Detect which cell encompasses the target text, then output its (x, y) center coordinate. 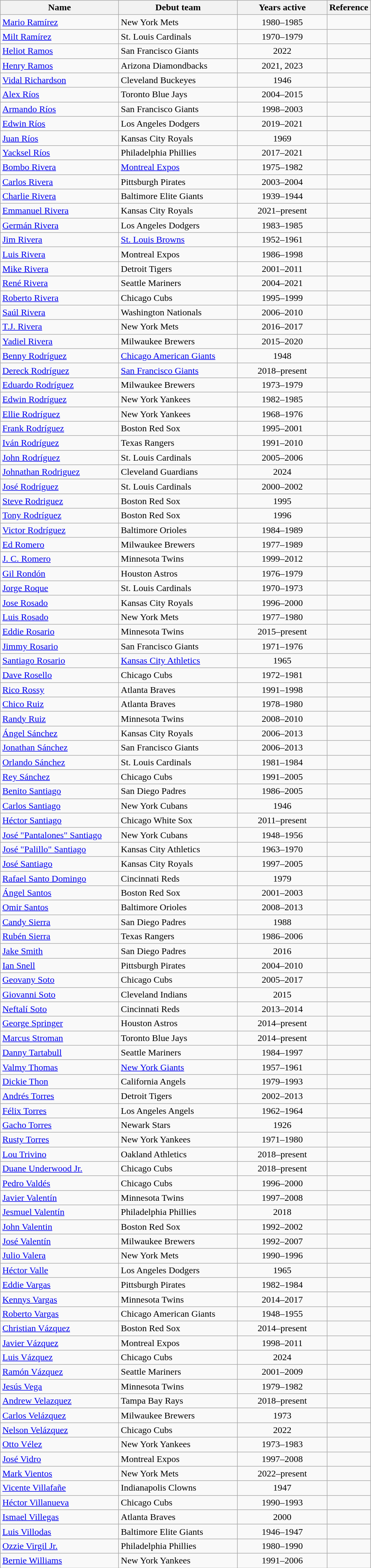
Debut team (178, 8)
Eduardo Rodríguez (59, 385)
Mario Ramírez (59, 22)
Ian Snell (59, 966)
1963–1970 (282, 849)
Cleveland Indians (178, 994)
Jose Rosado (59, 602)
Carlos Santiago (59, 806)
2004–2010 (282, 966)
Ed Romero (59, 545)
2001–2009 (282, 1372)
2004–2015 (282, 95)
José Santiago (59, 864)
Indianapolis Clowns (178, 1488)
Roberto Vargas (59, 1314)
2008–2013 (282, 908)
Johnathan Rodriguez (59, 472)
Jorge Roque (59, 588)
Jimmy Rosario (59, 646)
1980–1990 (282, 1546)
2018 (282, 1212)
Saúl Rivera (59, 312)
Jake Smith (59, 951)
1982–1985 (282, 399)
2008–2010 (282, 719)
1973–1983 (282, 1444)
Henry Ramos (59, 66)
Newark Stars (178, 1125)
Tony Rodríguez (59, 516)
Giovanni Soto (59, 994)
José Valentín (59, 1241)
1988 (282, 922)
Jesús Vega (59, 1386)
1998–2003 (282, 109)
Nelson Velázquez (59, 1430)
1986–2006 (282, 937)
Santiago Rosario (59, 661)
Iván Rodríguez (59, 443)
1991–2010 (282, 443)
2011–present (282, 820)
2013–2014 (282, 1009)
Luis Villodas (59, 1531)
2005–2006 (282, 458)
Randy Ruiz (59, 719)
Rafael Santo Domingo (59, 878)
Bernie Williams (59, 1560)
Julio Valera (59, 1256)
Rubén Sierra (59, 937)
1995–1999 (282, 298)
John Rodríguez (59, 458)
Emmanuel Rivera (59, 211)
1979–1982 (282, 1386)
Germán Rivera (59, 225)
Christian Vázquez (59, 1328)
Los Angeles Angels (178, 1111)
Candy Sierra (59, 922)
Ángel Sánchez (59, 733)
1997–2005 (282, 864)
Gacho Torres (59, 1125)
2003–2004 (282, 182)
Juan Ríos (59, 138)
1973–1979 (282, 385)
Rico Rossy (59, 690)
Rey Sánchez (59, 777)
California Angels (178, 1081)
1971–1976 (282, 646)
Ángel Santos (59, 893)
Chico Ruiz (59, 704)
José "Pantalones" Santiago (59, 835)
Tampa Bay Rays (178, 1401)
Ellie Rodríguez (59, 414)
Armando Ríos (59, 109)
1986–2005 (282, 791)
1992–2007 (282, 1241)
1970–1979 (282, 37)
Héctor Santiago (59, 820)
New York Giants (178, 1067)
Jim Rivera (59, 240)
Héctor Valle (59, 1270)
Heliot Ramos (59, 51)
1948 (282, 356)
1947 (282, 1488)
Jonathan Sánchez (59, 748)
Benito Santiago (59, 791)
1926 (282, 1125)
Orlando Sánchez (59, 762)
1996 (282, 516)
Bombo Rivera (59, 167)
1984–1997 (282, 1052)
Cleveland Buckeyes (178, 80)
1957–1961 (282, 1067)
José Vidro (59, 1459)
1980–1985 (282, 22)
1992–2002 (282, 1227)
Mark Vientos (59, 1473)
1999–2012 (282, 559)
José "Palillo" Santiago (59, 849)
2019–2021 (282, 124)
Marcus Stroman (59, 1038)
Roberto Rivera (59, 298)
1979 (282, 878)
1976–1979 (282, 574)
Geovany Soto (59, 980)
2021, 2023 (282, 66)
Lou Trivino (59, 1154)
2001–2003 (282, 893)
Eddie Rosario (59, 631)
1946–1947 (282, 1531)
John Valentin (59, 1227)
1990–1996 (282, 1256)
Rusty Torres (59, 1140)
2000 (282, 1517)
1981–1984 (282, 762)
Andrés Torres (59, 1096)
Yacksel Ríos (59, 153)
Arizona Diamondbacks (178, 66)
Chicago White Sox (178, 820)
Eddie Vargas (59, 1285)
Milt Ramírez (59, 37)
1952–1961 (282, 240)
Dave Rosello (59, 675)
1975–1982 (282, 167)
1968–1976 (282, 414)
1972–1981 (282, 675)
Pedro Valdés (59, 1183)
Dereck Rodríguez (59, 370)
Héctor Villanueva (59, 1502)
Steve Rodriguez (59, 501)
Alex Ríos (59, 95)
Victor Rodríguez (59, 530)
Oakland Athletics (178, 1154)
1973 (282, 1415)
2015–2020 (282, 341)
Andrew Velazquez (59, 1401)
2005–2017 (282, 980)
2021–present (282, 211)
1986–1998 (282, 254)
1969 (282, 138)
Danny Tartabull (59, 1052)
1998–2011 (282, 1343)
Ozzie Virgil Jr. (59, 1546)
1948–1956 (282, 835)
2015–present (282, 631)
Otto Vélez (59, 1444)
Years active (282, 8)
1979–1993 (282, 1081)
1991–2005 (282, 777)
T.J. Rivera (59, 327)
1948–1955 (282, 1314)
Benny Rodríguez (59, 356)
2016–2017 (282, 327)
2015 (282, 994)
Yadiel Rivera (59, 341)
Ramón Vázquez (59, 1372)
José Rodríguez (59, 487)
2004–2021 (282, 283)
Charlie Rivera (59, 196)
Vidal Richardson (59, 80)
Cleveland Guardians (178, 472)
2001–2011 (282, 269)
2022–present (282, 1473)
1970–1973 (282, 588)
1977–1980 (282, 617)
1991–2006 (282, 1560)
Ismael Villegas (59, 1517)
1984–1989 (282, 530)
1977–1989 (282, 545)
Gil Rondón (59, 574)
Vicente Villafañe (59, 1488)
Reference (349, 8)
1978–1980 (282, 704)
2014–2017 (282, 1299)
1995–2001 (282, 429)
1971–1980 (282, 1140)
Luis Vázquez (59, 1358)
Javier Valentín (59, 1198)
1990–1993 (282, 1502)
2017–2021 (282, 153)
Frank Rodríguez (59, 429)
1995 (282, 501)
1962–1964 (282, 1111)
2016 (282, 951)
J. C. Romero (59, 559)
Edwin Ríos (59, 124)
1983–1985 (282, 225)
Dickie Thon (59, 1081)
2002–2013 (282, 1096)
1939–1944 (282, 196)
George Springer (59, 1023)
2000–2002 (282, 487)
Carlos Velázquez (59, 1415)
Valmy Thomas (59, 1067)
St. Louis Browns (178, 240)
Duane Underwood Jr. (59, 1169)
Luis Rivera (59, 254)
Neftalí Soto (59, 1009)
Kennys Vargas (59, 1299)
Mike Rivera (59, 269)
Edwin Rodríguez (59, 399)
Omir Santos (59, 908)
1982–1984 (282, 1285)
Name (59, 8)
Luis Rosado (59, 617)
Washington Nationals (178, 312)
Jesmuel Valentín (59, 1212)
Félix Torres (59, 1111)
1991–1998 (282, 690)
René Rivera (59, 283)
Carlos Rivera (59, 182)
Javier Vázquez (59, 1343)
2006–2010 (282, 312)
